Return the (x, y) coordinate for the center point of the cell that contains the specified text.  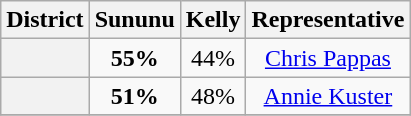
District (45, 20)
Annie Kuster (328, 96)
55% (134, 58)
Sununu (134, 20)
51% (134, 96)
Kelly (213, 20)
Chris Pappas (328, 58)
Representative (328, 20)
48% (213, 96)
44% (213, 58)
